Identify which cell holds the provided text, then report its (x, y) central coordinate. 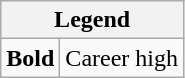
Bold (30, 58)
Legend (92, 20)
Career high (122, 58)
